Extract the (x, y) coordinate from the center of the cell holding the provided text.  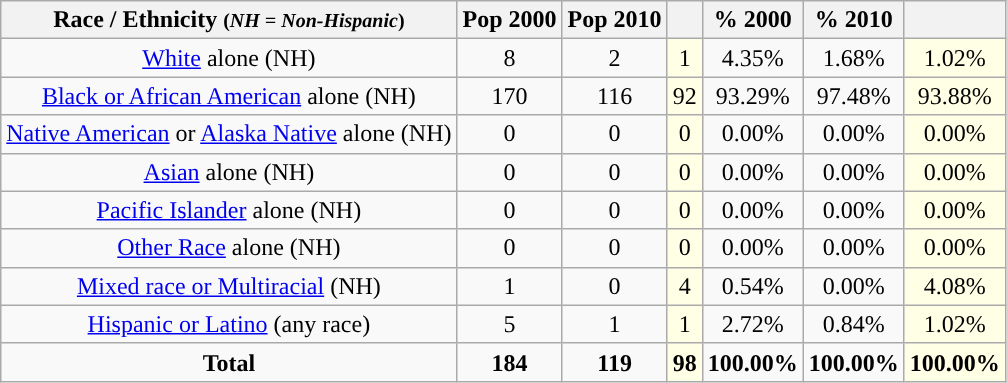
119 (614, 362)
Black or African American alone (NH) (229, 96)
Pop 2000 (510, 20)
Mixed race or Multiracial (NH) (229, 286)
4.35% (752, 58)
Pacific Islander alone (NH) (229, 210)
0.84% (854, 324)
8 (510, 58)
% 2010 (854, 20)
4.08% (954, 286)
Hispanic or Latino (any race) (229, 324)
5 (510, 324)
Pop 2010 (614, 20)
Total (229, 362)
93.88% (954, 96)
0.54% (752, 286)
Race / Ethnicity (NH = Non-Hispanic) (229, 20)
98 (684, 362)
184 (510, 362)
% 2000 (752, 20)
97.48% (854, 96)
92 (684, 96)
93.29% (752, 96)
1.68% (854, 58)
116 (614, 96)
2.72% (752, 324)
Asian alone (NH) (229, 172)
Other Race alone (NH) (229, 248)
White alone (NH) (229, 58)
2 (614, 58)
170 (510, 96)
Native American or Alaska Native alone (NH) (229, 134)
4 (684, 286)
